Return [x, y] of the center of cell containing provided text 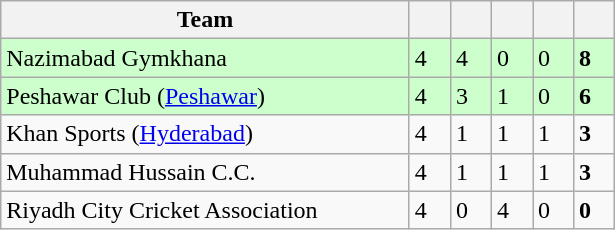
Team [206, 20]
Peshawar Club (Peshawar) [206, 96]
Nazimabad Gymkhana [206, 58]
8 [594, 58]
Muhammad Hussain C.C. [206, 172]
Riyadh City Cricket Association [206, 210]
6 [594, 96]
Khan Sports (Hyderabad) [206, 134]
